Determine the (x, y) coordinate at the center of the cell enclosing the given text.  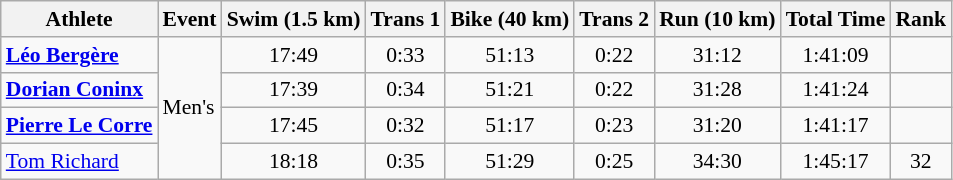
Athlete (80, 19)
0:35 (405, 162)
Swim (1.5 km) (294, 19)
51:17 (510, 126)
32 (920, 162)
Event (190, 19)
0:32 (405, 126)
31:20 (717, 126)
Trans 2 (614, 19)
Pierre Le Corre (80, 126)
Tom Richard (80, 162)
Total Time (836, 19)
Rank (920, 19)
0:25 (614, 162)
1:45:17 (836, 162)
1:41:24 (836, 90)
Run (10 km) (717, 19)
Men's (190, 108)
0:34 (405, 90)
18:18 (294, 162)
Bike (40 km) (510, 19)
17:49 (294, 55)
31:28 (717, 90)
51:21 (510, 90)
51:29 (510, 162)
Dorian Coninx (80, 90)
1:41:09 (836, 55)
51:13 (510, 55)
0:33 (405, 55)
34:30 (717, 162)
1:41:17 (836, 126)
0:23 (614, 126)
31:12 (717, 55)
Léo Bergère (80, 55)
Trans 1 (405, 19)
17:45 (294, 126)
17:39 (294, 90)
